Return [x, y] of the center of cell containing provided text 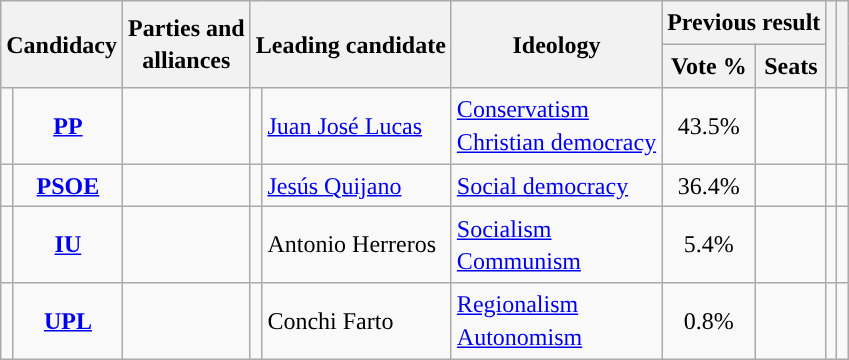
Vote % [709, 66]
SocialismCommunism [556, 245]
UPL [68, 321]
36.4% [709, 186]
PSOE [68, 186]
RegionalismAutonomism [556, 321]
Parties andalliances [187, 44]
Leading candidate [350, 44]
43.5% [709, 126]
Ideology [556, 44]
Seats [791, 66]
ConservatismChristian democracy [556, 126]
Jesús Quijano [356, 186]
Social democracy [556, 186]
Previous result [744, 22]
0.8% [709, 321]
Juan José Lucas [356, 126]
IU [68, 245]
Antonio Herreros [356, 245]
Conchi Farto [356, 321]
Candidacy [62, 44]
PP [68, 126]
5.4% [709, 245]
